From the cell containing the given text, extract its center point as (x, y) coordinate. 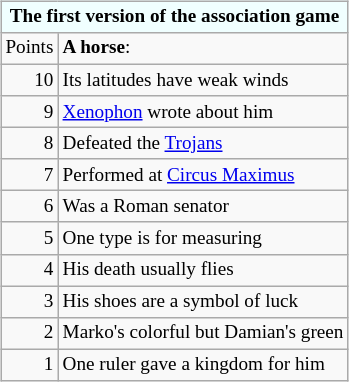
The first version of the association game (174, 17)
One ruler gave a kingdom for him (203, 365)
A horse: (203, 49)
Was a Roman senator (203, 207)
4 (30, 270)
2 (30, 333)
5 (30, 238)
His shoes are a symbol of luck (203, 302)
Points (30, 49)
Xenophon wrote about him (203, 112)
8 (30, 144)
1 (30, 365)
10 (30, 80)
Defeated the Trojans (203, 144)
3 (30, 302)
His death usually flies (203, 270)
6 (30, 207)
Marko's colorful but Damian's green (203, 333)
One type is for measuring (203, 238)
Its latitudes have weak winds (203, 80)
7 (30, 175)
9 (30, 112)
Performed at Circus Maximus (203, 175)
